Locate the cell with the specified text and output its (X, Y) center coordinate. 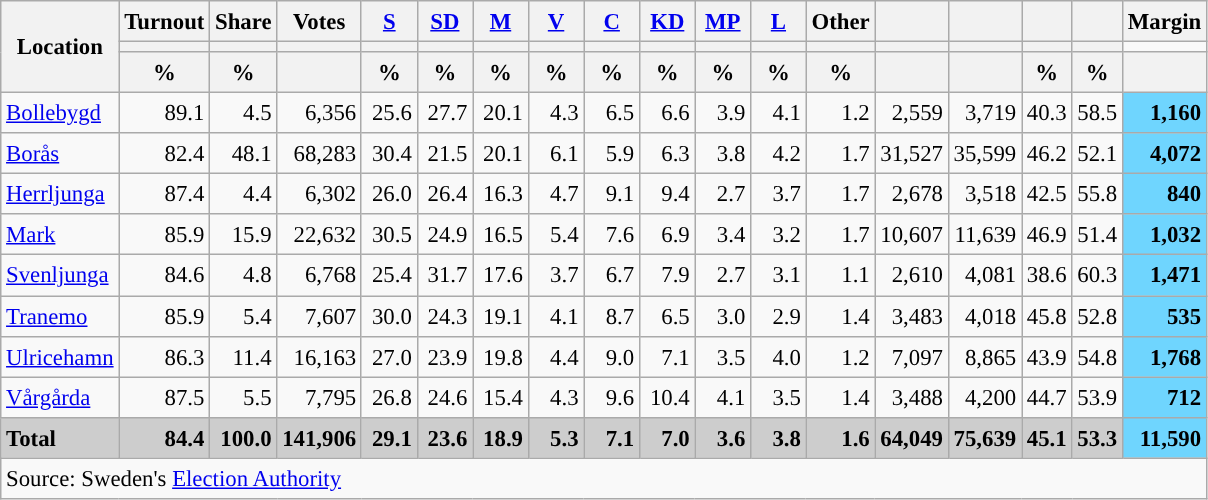
4.8 (244, 276)
4,081 (984, 276)
84.4 (164, 438)
43.9 (1047, 356)
Ulricehamn (60, 356)
100.0 (244, 438)
6,768 (320, 276)
25.4 (389, 276)
Mark (60, 234)
89.1 (164, 114)
6.3 (667, 154)
26.4 (445, 194)
44.7 (1047, 398)
4,200 (984, 398)
Margin (1164, 22)
6.1 (556, 154)
53.3 (1097, 438)
S (389, 22)
1,160 (1164, 114)
9.1 (612, 194)
35,599 (984, 154)
3,518 (984, 194)
11,590 (1164, 438)
21.5 (445, 154)
31,527 (912, 154)
84.6 (164, 276)
82.4 (164, 154)
Turnout (164, 22)
30.5 (389, 234)
2,678 (912, 194)
23.9 (445, 356)
2,610 (912, 276)
V (556, 22)
2.9 (779, 316)
3,719 (984, 114)
26.0 (389, 194)
Other (840, 22)
6,302 (320, 194)
11.4 (244, 356)
Vårgårda (60, 398)
5.3 (556, 438)
75,639 (984, 438)
8,865 (984, 356)
4.2 (779, 154)
1,768 (1164, 356)
18.9 (501, 438)
26.8 (389, 398)
Herrljunga (60, 194)
4,072 (1164, 154)
4.5 (244, 114)
19.1 (501, 316)
3.0 (723, 316)
9.4 (667, 194)
1.1 (840, 276)
11,639 (984, 234)
51.4 (1097, 234)
Share (244, 22)
3.4 (723, 234)
52.1 (1097, 154)
54.8 (1097, 356)
68,283 (320, 154)
25.6 (389, 114)
4.0 (779, 356)
23.6 (445, 438)
141,906 (320, 438)
64,049 (912, 438)
45.8 (1047, 316)
7,607 (320, 316)
Tranemo (60, 316)
SD (445, 22)
15.9 (244, 234)
Svenljunga (60, 276)
46.2 (1047, 154)
3,483 (912, 316)
53.9 (1097, 398)
29.1 (389, 438)
10,607 (912, 234)
535 (1164, 316)
3.2 (779, 234)
Bollebygd (60, 114)
45.1 (1047, 438)
6,356 (320, 114)
840 (1164, 194)
8.7 (612, 316)
9.0 (612, 356)
2,559 (912, 114)
7.0 (667, 438)
24.6 (445, 398)
46.9 (1047, 234)
4.7 (556, 194)
6.6 (667, 114)
6.7 (612, 276)
55.8 (1097, 194)
24.3 (445, 316)
3,488 (912, 398)
30.4 (389, 154)
3.6 (723, 438)
19.8 (501, 356)
87.4 (164, 194)
27.0 (389, 356)
Votes (320, 22)
58.5 (1097, 114)
3.9 (723, 114)
7.9 (667, 276)
42.5 (1047, 194)
1.6 (840, 438)
60.3 (1097, 276)
87.5 (164, 398)
16.3 (501, 194)
40.3 (1047, 114)
1,032 (1164, 234)
52.8 (1097, 316)
7.6 (612, 234)
Borås (60, 154)
C (612, 22)
5.9 (612, 154)
3.1 (779, 276)
7,097 (912, 356)
Location (60, 47)
4,018 (984, 316)
L (779, 22)
7,795 (320, 398)
6.9 (667, 234)
38.6 (1047, 276)
22,632 (320, 234)
KD (667, 22)
1,471 (1164, 276)
24.9 (445, 234)
9.6 (612, 398)
48.1 (244, 154)
16,163 (320, 356)
27.7 (445, 114)
31.7 (445, 276)
M (501, 22)
16.5 (501, 234)
17.6 (501, 276)
86.3 (164, 356)
712 (1164, 398)
Total (60, 438)
10.4 (667, 398)
30.0 (389, 316)
15.4 (501, 398)
MP (723, 22)
5.5 (244, 398)
Source: Sweden's Election Authority (604, 478)
